Return the [x, y] coordinate for the center point of the cell that contains the specified text.  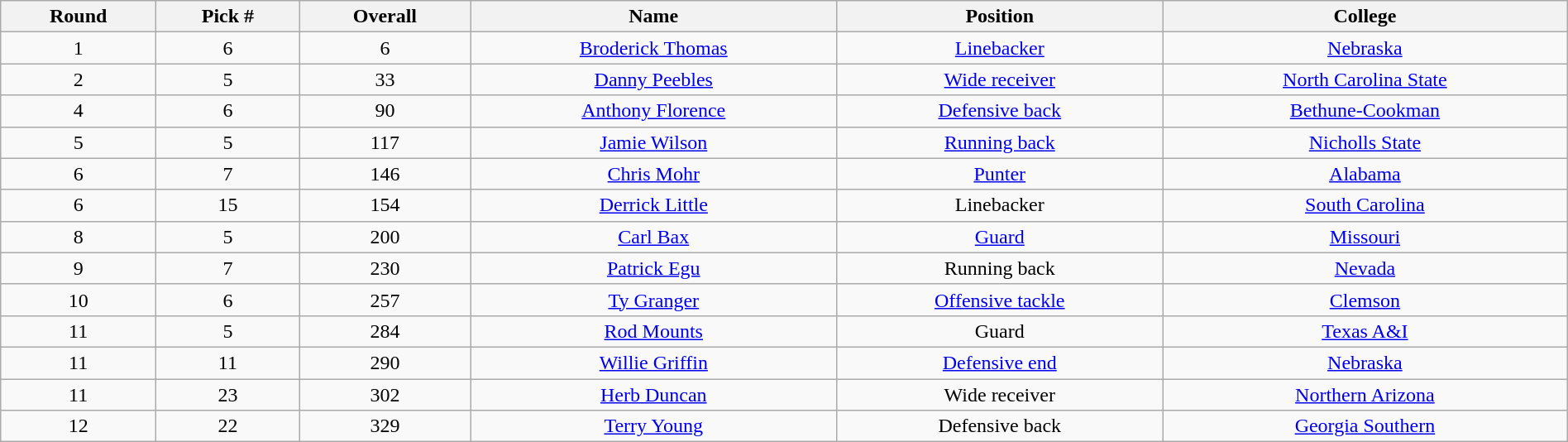
154 [385, 205]
Bethune-Cookman [1365, 111]
15 [228, 205]
Georgia Southern [1365, 426]
33 [385, 79]
10 [79, 300]
Terry Young [653, 426]
Offensive tackle [1000, 300]
Herb Duncan [653, 395]
Defensive end [1000, 363]
Missouri [1365, 237]
284 [385, 331]
12 [79, 426]
Position [1000, 17]
Ty Granger [653, 300]
Danny Peebles [653, 79]
Clemson [1365, 300]
Rod Mounts [653, 331]
Jamie Wilson [653, 142]
Anthony Florence [653, 111]
Northern Arizona [1365, 395]
200 [385, 237]
Patrick Egu [653, 268]
90 [385, 111]
230 [385, 268]
North Carolina State [1365, 79]
2 [79, 79]
Overall [385, 17]
Carl Bax [653, 237]
117 [385, 142]
Pick # [228, 17]
4 [79, 111]
Nevada [1365, 268]
College [1365, 17]
Texas A&I [1365, 331]
302 [385, 395]
Punter [1000, 174]
Chris Mohr [653, 174]
Name [653, 17]
329 [385, 426]
Broderick Thomas [653, 48]
Willie Griffin [653, 363]
146 [385, 174]
South Carolina [1365, 205]
23 [228, 395]
9 [79, 268]
257 [385, 300]
Derrick Little [653, 205]
8 [79, 237]
Round [79, 17]
Nicholls State [1365, 142]
22 [228, 426]
290 [385, 363]
Alabama [1365, 174]
1 [79, 48]
